Search for the cell housing the specified text and yield its [X, Y] center coordinate. 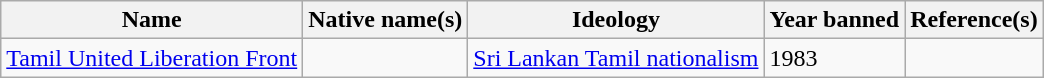
Sri Lankan Tamil nationalism [616, 58]
Reference(s) [974, 20]
Tamil United Liberation Front [152, 58]
Native name(s) [386, 20]
Year banned [834, 20]
Name [152, 20]
Ideology [616, 20]
1983 [834, 58]
